Find where the given text appears and provide that cell's center as (x, y) coordinate. 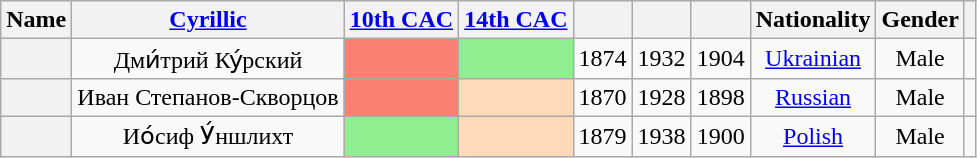
Cyrillic (208, 20)
10th CAC (401, 20)
14th CAC (516, 20)
1870 (602, 97)
Gender (920, 20)
1879 (602, 136)
1874 (602, 59)
Russian (813, 97)
1928 (662, 97)
Ио́сиф У́ншлихт (208, 136)
1904 (720, 59)
Polish (813, 136)
1900 (720, 136)
Дми́трий Ку́рский (208, 59)
Ukrainian (813, 59)
Иван Степанов-Скворцов (208, 97)
1898 (720, 97)
1938 (662, 136)
Nationality (813, 20)
1932 (662, 59)
Name (36, 20)
